Determine the [x, y] coordinate at the center of the cell enclosing the given text.  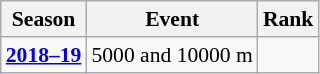
2018–19 [44, 55]
Event [172, 19]
Rank [288, 19]
Season [44, 19]
5000 and 10000 m [172, 55]
